Extract the (x, y) coordinate from the center of the cell holding the provided text.  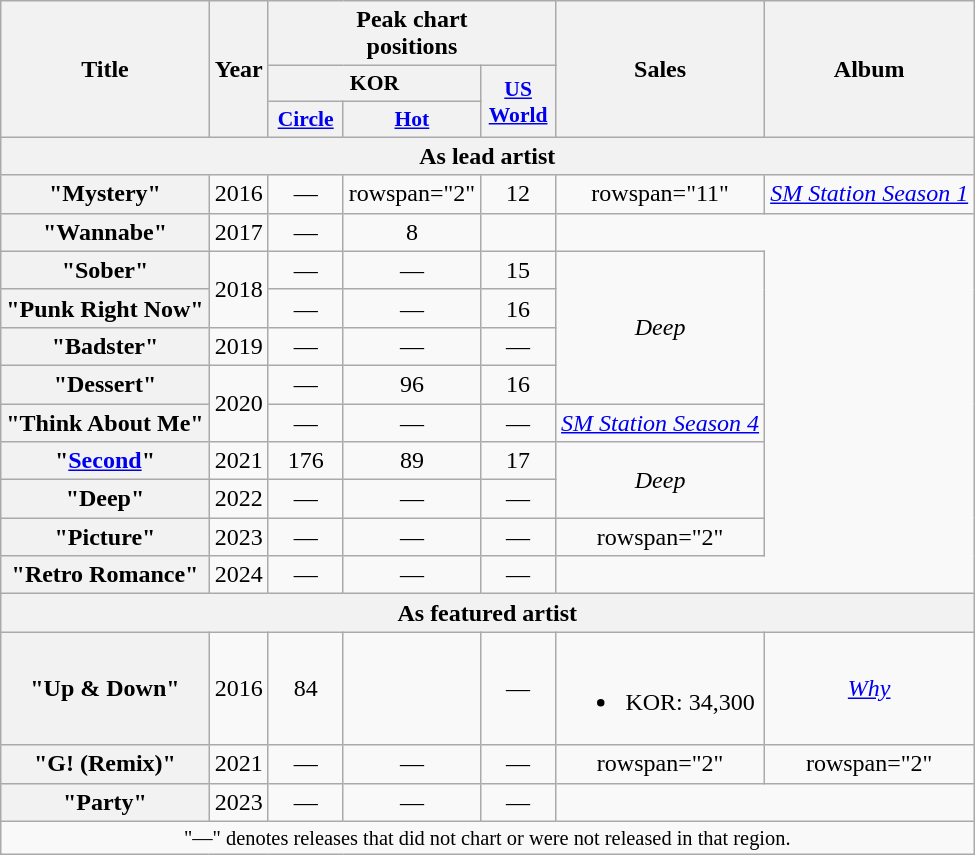
KOR (374, 84)
2018 (238, 289)
As featured artist (488, 613)
176 (306, 461)
"Party" (105, 802)
2017 (238, 232)
89 (412, 461)
Sales (660, 69)
"Up & Down" (105, 688)
Title (105, 69)
"Deep" (105, 499)
"Think About Me" (105, 423)
"Punk Right Now" (105, 308)
Album (870, 69)
"Sober" (105, 270)
KOR: 34,300 (660, 688)
96 (412, 384)
2020 (238, 403)
As lead artist (488, 156)
"Retro Romance" (105, 575)
SM Station Season 1 (870, 194)
rowspan="11" (660, 194)
Hot (412, 119)
SM Station Season 4 (660, 423)
15 (518, 270)
"Mystery" (105, 194)
84 (306, 688)
2024 (238, 575)
12 (518, 194)
17 (518, 461)
Peak chartpositions (412, 34)
2019 (238, 346)
Circle (306, 119)
Why (870, 688)
"—" denotes releases that did not chart or were not released in that region. (488, 838)
"Dessert" (105, 384)
"Picture" (105, 537)
Year (238, 69)
USWorld (518, 102)
8 (412, 232)
"G! (Remix)" (105, 764)
"Second" (105, 461)
2022 (238, 499)
"Wannabe" (105, 232)
"Badster" (105, 346)
